Detect which cell encompasses the target text, then output its [x, y] center coordinate. 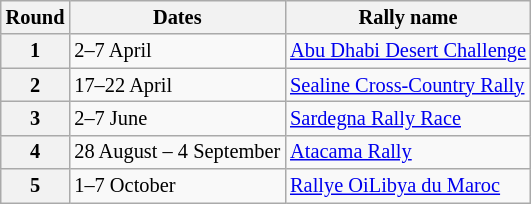
2–7 April [177, 51]
Round [36, 17]
Rally name [408, 17]
Atacama Rally [408, 152]
1 [36, 51]
Dates [177, 17]
5 [36, 186]
Abu Dhabi Desert Challenge [408, 51]
4 [36, 152]
Sealine Cross-Country Rally [408, 85]
3 [36, 118]
2 [36, 85]
2–7 June [177, 118]
1–7 October [177, 186]
17–22 April [177, 85]
28 August – 4 September [177, 152]
Sardegna Rally Race [408, 118]
Rallye OiLibya du Maroc [408, 186]
